Determine the (X, Y) coordinate at the center of the cell enclosing the given text.  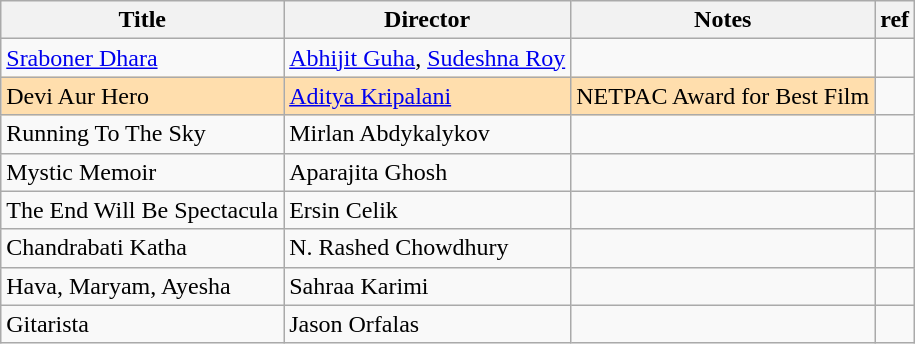
Jason Orfalas (428, 324)
Ersin Celik (428, 210)
Hava, Maryam, Ayesha (142, 286)
Notes (723, 20)
Aditya Kripalani (428, 96)
ref (895, 20)
Gitarista (142, 324)
N. Rashed Chowdhury (428, 248)
The End Will Be Spectacula (142, 210)
Chandrabati Katha (142, 248)
Aparajita Ghosh (428, 172)
Devi Aur Hero (142, 96)
Sahraa Karimi (428, 286)
Director (428, 20)
Mystic Memoir (142, 172)
NETPAC Award for Best Film (723, 96)
Abhijit Guha, Sudeshna Roy (428, 58)
Mirlan Abdykalykov (428, 134)
Running To The Sky (142, 134)
Sraboner Dhara (142, 58)
Title (142, 20)
